Return [X, Y] of the center of cell containing provided text 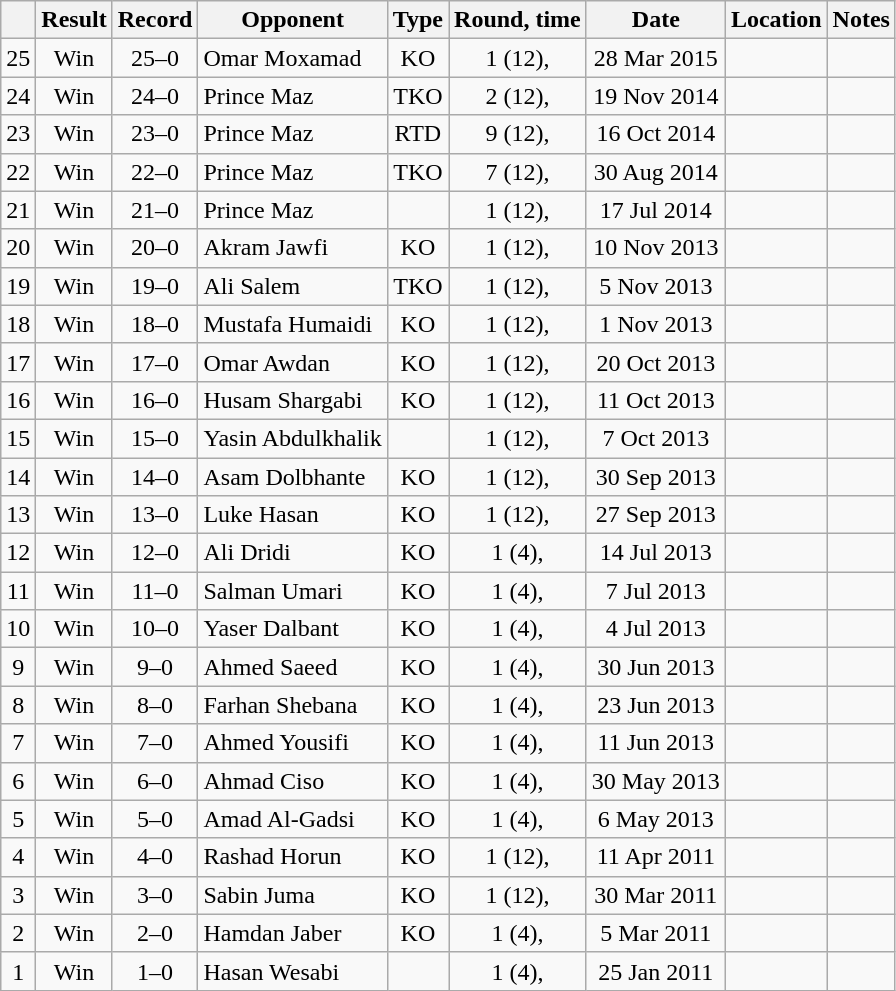
Record [155, 20]
Ali Salem [292, 286]
20–0 [155, 248]
27 Sep 2013 [656, 515]
8 [18, 705]
17 Jul 2014 [656, 210]
Amad Al-Gadsi [292, 819]
Hamdan Jaber [292, 933]
14 [18, 477]
21–0 [155, 210]
13 [18, 515]
3 [18, 895]
Location [776, 20]
30 Aug 2014 [656, 172]
10–0 [155, 629]
Ahmed Yousifi [292, 743]
22–0 [155, 172]
2 [18, 933]
7–0 [155, 743]
Yaser Dalbant [292, 629]
9 (12), [518, 134]
1 Nov 2013 [656, 324]
Akram Jawfi [292, 248]
Omar Moxamad [292, 58]
Salman Umari [292, 591]
13–0 [155, 515]
Omar Awdan [292, 362]
22 [18, 172]
9–0 [155, 667]
10 [18, 629]
25 Jan 2011 [656, 971]
23–0 [155, 134]
24 [18, 96]
Rashad Horun [292, 857]
11 Oct 2013 [656, 400]
28 Mar 2015 [656, 58]
5 [18, 819]
Ali Dridi [292, 553]
6–0 [155, 781]
1–0 [155, 971]
6 [18, 781]
21 [18, 210]
8–0 [155, 705]
11–0 [155, 591]
30 May 2013 [656, 781]
Farhan Shebana [292, 705]
Result [74, 20]
Husam Shargabi [292, 400]
7 Oct 2013 [656, 438]
Date [656, 20]
Hasan Wesabi [292, 971]
16 [18, 400]
19–0 [155, 286]
4–0 [155, 857]
Yasin Abdulkhalik [292, 438]
16 Oct 2014 [656, 134]
9 [18, 667]
1 [18, 971]
23 [18, 134]
2–0 [155, 933]
Luke Hasan [292, 515]
7 Jul 2013 [656, 591]
18–0 [155, 324]
18 [18, 324]
3–0 [155, 895]
Mustafa Humaidi [292, 324]
Round, time [518, 20]
Sabin Juma [292, 895]
17–0 [155, 362]
20 [18, 248]
11 Jun 2013 [656, 743]
12–0 [155, 553]
Opponent [292, 20]
23 Jun 2013 [656, 705]
10 Nov 2013 [656, 248]
12 [18, 553]
30 Mar 2011 [656, 895]
15–0 [155, 438]
17 [18, 362]
20 Oct 2013 [656, 362]
5 Mar 2011 [656, 933]
19 Nov 2014 [656, 96]
14 Jul 2013 [656, 553]
Ahmed Saeed [292, 667]
4 Jul 2013 [656, 629]
25 [18, 58]
Asam Dolbhante [292, 477]
Type [418, 20]
11 [18, 591]
RTD [418, 134]
11 Apr 2011 [656, 857]
Ahmad Ciso [292, 781]
Notes [861, 20]
2 (12), [518, 96]
4 [18, 857]
14–0 [155, 477]
24–0 [155, 96]
19 [18, 286]
6 May 2013 [656, 819]
25–0 [155, 58]
5–0 [155, 819]
7 [18, 743]
7 (12), [518, 172]
15 [18, 438]
30 Sep 2013 [656, 477]
16–0 [155, 400]
5 Nov 2013 [656, 286]
30 Jun 2013 [656, 667]
